Provide the (X, Y) coordinate of the cell's center where the given text is located.  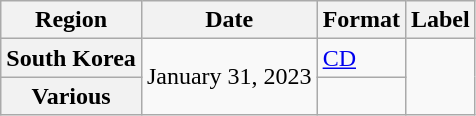
January 31, 2023 (229, 77)
South Korea (72, 58)
Various (72, 96)
Region (72, 20)
Label (440, 20)
Format (361, 20)
Date (229, 20)
CD (361, 58)
